Find where the given text appears and provide that cell's center as (X, Y) coordinate. 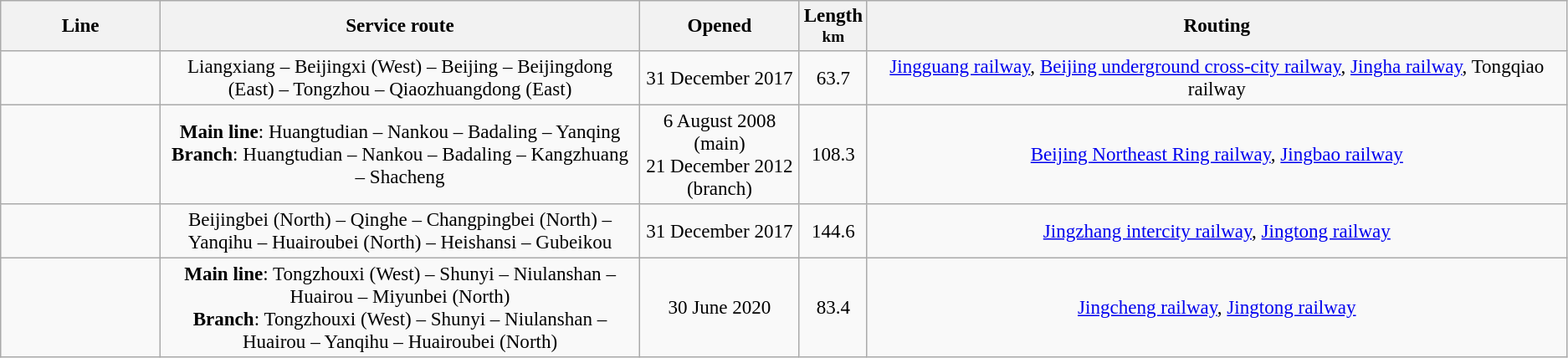
Opened (720, 26)
Service route (400, 26)
6 August 2008 (main)21 December 2012 (branch) (720, 154)
Beijing Northeast Ring railway, Jingbao railway (1217, 154)
Jingguang railway, Beijing underground cross-city railway, Jingha railway, Tongqiao railway (1217, 79)
30 June 2020 (720, 308)
Line (80, 26)
83.4 (833, 308)
Main line: Huangtudian – Nankou – Badaling – YanqingBranch: Huangtudian – Nankou – Badaling – Kangzhuang – Shacheng (400, 154)
Routing (1217, 26)
Beijingbei (North) – Qinghe – Changpingbei (North) – Yanqihu – Huairoubei (North) – Heishansi – Gubeikou (400, 231)
Jingzhang intercity railway, Jingtong railway (1217, 231)
63.7 (833, 79)
Jingcheng railway, Jingtong railway (1217, 308)
Lengthkm (833, 26)
108.3 (833, 154)
144.6 (833, 231)
Liangxiang – Beijingxi (West) – Beijing – Beijingdong (East) – Tongzhou – Qiaozhuangdong (East) (400, 79)
